Find where the given text appears and provide that cell's center as [X, Y] coordinate. 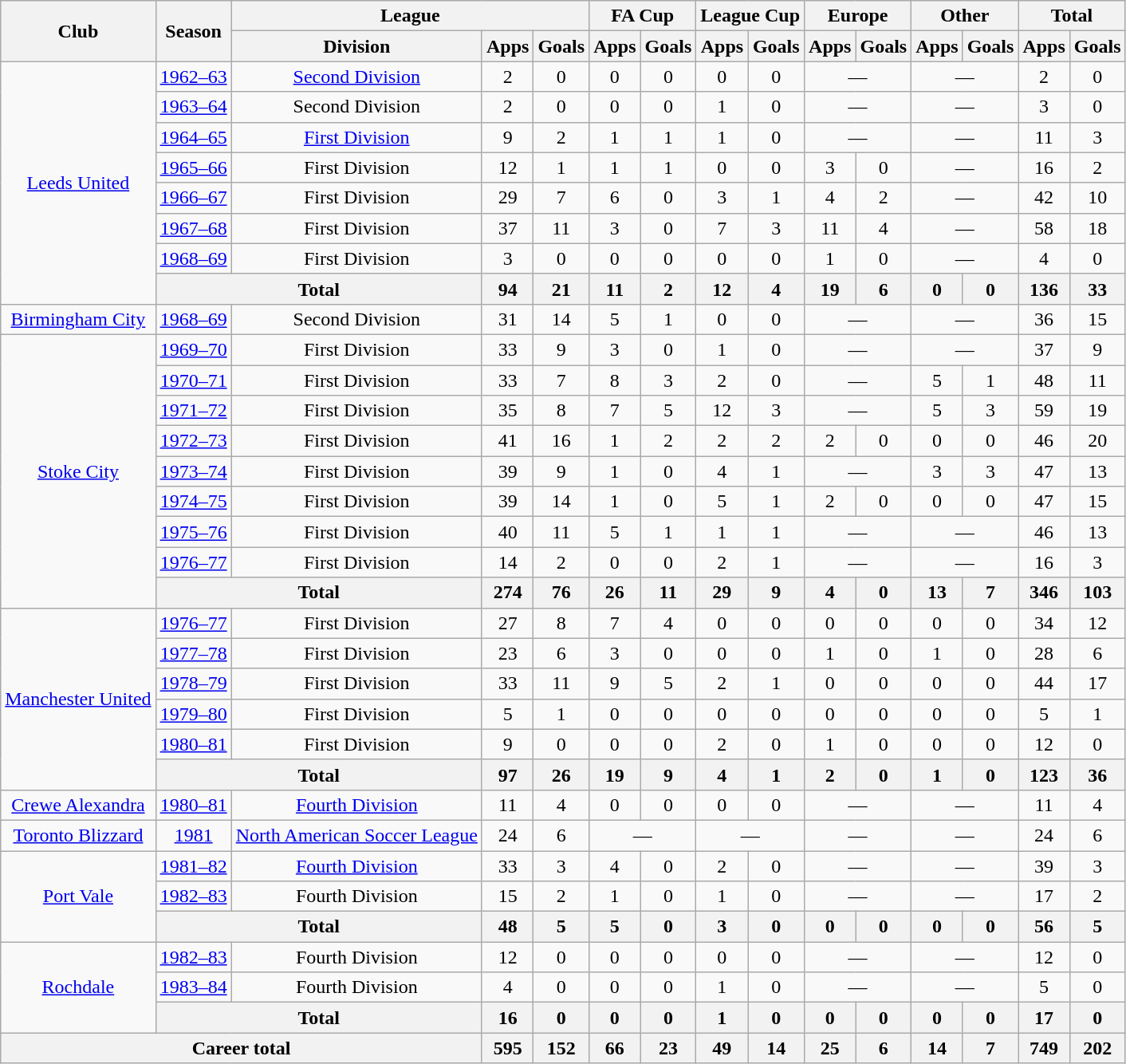
66 [615, 1048]
1977–78 [193, 653]
Stoke City [78, 471]
20 [1097, 441]
Club [78, 31]
North American Soccer League [356, 835]
Leeds United [78, 183]
1978–79 [193, 684]
76 [561, 593]
136 [1044, 289]
League Cup [750, 16]
Port Vale [78, 896]
595 [507, 1048]
Other [965, 16]
1981 [193, 835]
35 [507, 411]
44 [1044, 684]
Europe [858, 16]
1975–76 [193, 532]
Toronto Blizzard [78, 835]
1974–75 [193, 502]
Career total [242, 1048]
1964–65 [193, 137]
Manchester United [78, 699]
41 [507, 441]
123 [1044, 774]
10 [1097, 198]
Crewe Alexandra [78, 805]
FA Cup [643, 16]
749 [1044, 1048]
94 [507, 289]
58 [1044, 228]
31 [507, 319]
202 [1097, 1048]
League [410, 16]
21 [561, 289]
97 [507, 774]
28 [1044, 653]
27 [507, 623]
56 [1044, 927]
Division [356, 46]
42 [1044, 198]
25 [830, 1048]
1965–66 [193, 167]
1983–84 [193, 987]
1966–67 [193, 198]
Birmingham City [78, 319]
1963–64 [193, 107]
18 [1097, 228]
1972–73 [193, 441]
Season [193, 31]
59 [1044, 411]
1962–63 [193, 77]
1970–71 [193, 380]
1971–72 [193, 411]
346 [1044, 593]
1969–70 [193, 349]
274 [507, 593]
49 [722, 1048]
40 [507, 532]
103 [1097, 593]
1967–68 [193, 228]
1979–80 [193, 714]
1981–82 [193, 865]
Rochdale [78, 987]
1973–74 [193, 471]
152 [561, 1048]
34 [1044, 623]
